For the text-containing cell, return its midpoint in [X, Y] coordinate format. 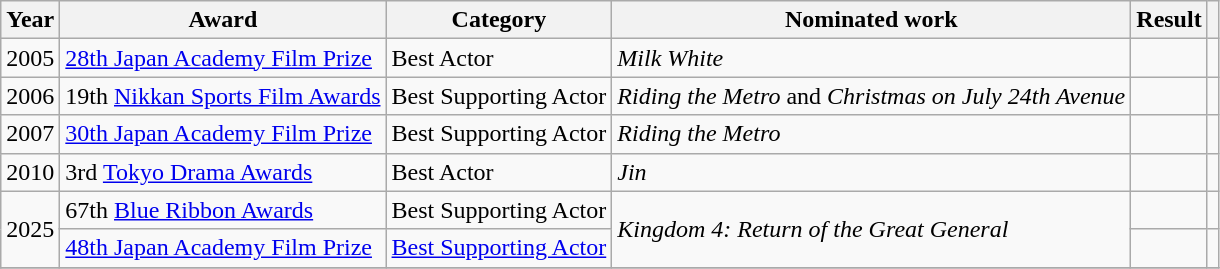
2007 [30, 134]
19th Nikkan Sports Film Awards [223, 96]
Award [223, 20]
Nominated work [872, 20]
3rd Tokyo Drama Awards [223, 172]
Milk White [872, 58]
Category [499, 20]
Year [30, 20]
48th Japan Academy Film Prize [223, 248]
30th Japan Academy Film Prize [223, 134]
Kingdom 4: Return of the Great General [872, 229]
67th Blue Ribbon Awards [223, 210]
Riding the Metro and Christmas on July 24th Avenue [872, 96]
2006 [30, 96]
Riding the Metro [872, 134]
2025 [30, 229]
28th Japan Academy Film Prize [223, 58]
2005 [30, 58]
Jin [872, 172]
Result [1169, 20]
2010 [30, 172]
